Search for the cell housing the specified text and yield its [X, Y] center coordinate. 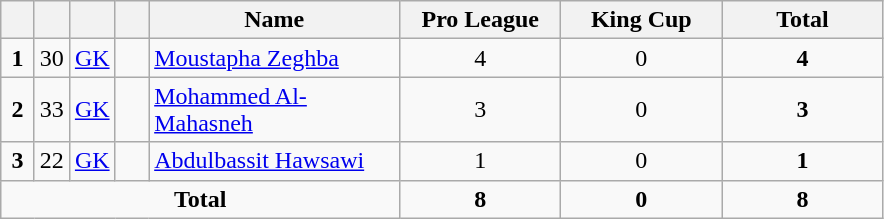
2 [18, 110]
Pro League [480, 20]
Mohammed Al-Mahasneh [274, 110]
30 [52, 58]
Moustapha Zeghba [274, 58]
33 [52, 110]
Abdulbassit Hawsawi [274, 161]
Name [274, 20]
King Cup [642, 20]
22 [52, 161]
